Output the (x, y) coordinate of the center of the cell containing the given text.  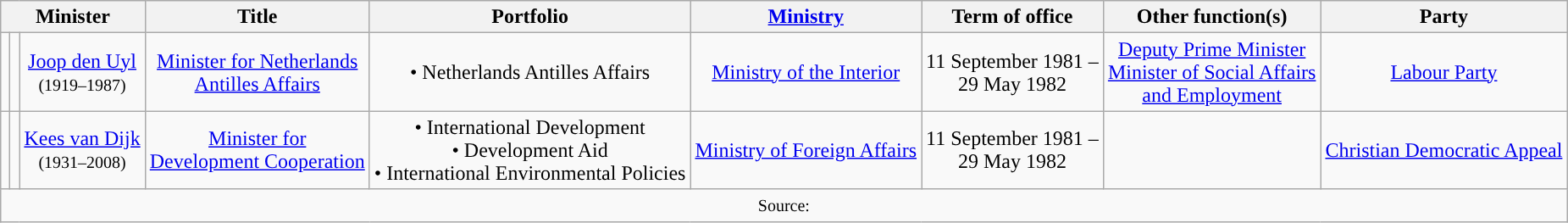
Minister for Netherlands Antilles Affairs (258, 72)
Christian Democratic Appeal (1443, 150)
• Netherlands Antilles Affairs (530, 72)
• International Development • Development Aid • International Environmental Policies (530, 150)
Title (258, 17)
Ministry of the Interior (806, 72)
Kees van Dijk (1931–2008) (82, 150)
Party (1443, 17)
Portfolio (530, 17)
Labour Party (1443, 72)
Source: (784, 205)
Term of office (1013, 17)
Minister (73, 17)
Joop den Uyl (1919–1987) (82, 72)
Deputy Prime Minister Minister of Social Affairs and Employment (1211, 72)
Minister for Development Cooperation (258, 150)
Other function(s) (1211, 17)
Ministry (806, 17)
Ministry of Foreign Affairs (806, 150)
